Extract the [x, y] coordinate from the center of the cell holding the provided text.  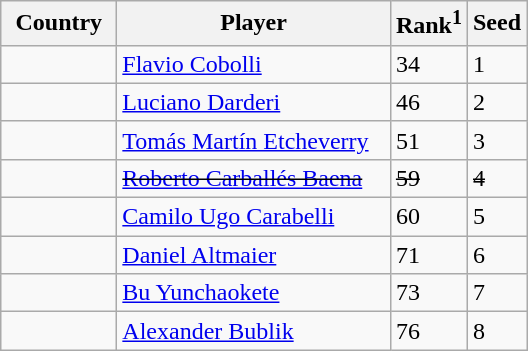
76 [428, 331]
Roberto Carballés Baena [254, 178]
7 [496, 293]
8 [496, 331]
Daniel Altmaier [254, 255]
1 [496, 64]
Rank1 [428, 24]
Player [254, 24]
Seed [496, 24]
71 [428, 255]
Luciano Darderi [254, 102]
46 [428, 102]
60 [428, 217]
Bu Yunchaokete [254, 293]
59 [428, 178]
51 [428, 140]
Country [59, 24]
73 [428, 293]
34 [428, 64]
6 [496, 255]
5 [496, 217]
Camilo Ugo Carabelli [254, 217]
Tomás Martín Etcheverry [254, 140]
4 [496, 178]
3 [496, 140]
2 [496, 102]
Flavio Cobolli [254, 64]
Alexander Bublik [254, 331]
